Identify which cell holds the provided text, then report its (x, y) central coordinate. 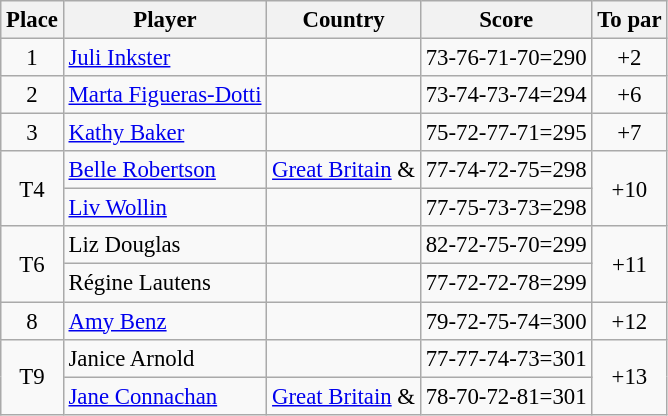
Régine Lautens (165, 283)
Liz Douglas (165, 245)
Country (344, 20)
Belle Robertson (165, 170)
73-74-73-74=294 (506, 95)
Marta Figueras-Dotti (165, 95)
Jane Connachan (165, 396)
T4 (32, 188)
77-74-72-75=298 (506, 170)
78-70-72-81=301 (506, 396)
Score (506, 20)
+13 (630, 376)
1 (32, 58)
77-72-72-78=299 (506, 283)
2 (32, 95)
Janice Arnold (165, 358)
77-75-73-73=298 (506, 208)
T6 (32, 264)
+7 (630, 133)
75-72-77-71=295 (506, 133)
+12 (630, 321)
Kathy Baker (165, 133)
Place (32, 20)
8 (32, 321)
+6 (630, 95)
+2 (630, 58)
79-72-75-74=300 (506, 321)
Player (165, 20)
73-76-71-70=290 (506, 58)
82-72-75-70=299 (506, 245)
Juli Inkster (165, 58)
Liv Wollin (165, 208)
Amy Benz (165, 321)
To par (630, 20)
77-77-74-73=301 (506, 358)
+11 (630, 264)
+10 (630, 188)
T9 (32, 376)
3 (32, 133)
